Detect which cell encompasses the target text, then output its [x, y] center coordinate. 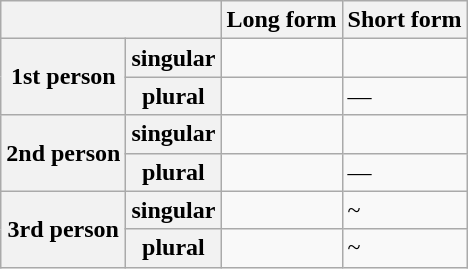
2nd person [64, 153]
3rd person [64, 229]
Long form [282, 20]
1st person [64, 77]
Short form [404, 20]
